Return the [X, Y] coordinate for the center point of the cell that contains the specified text.  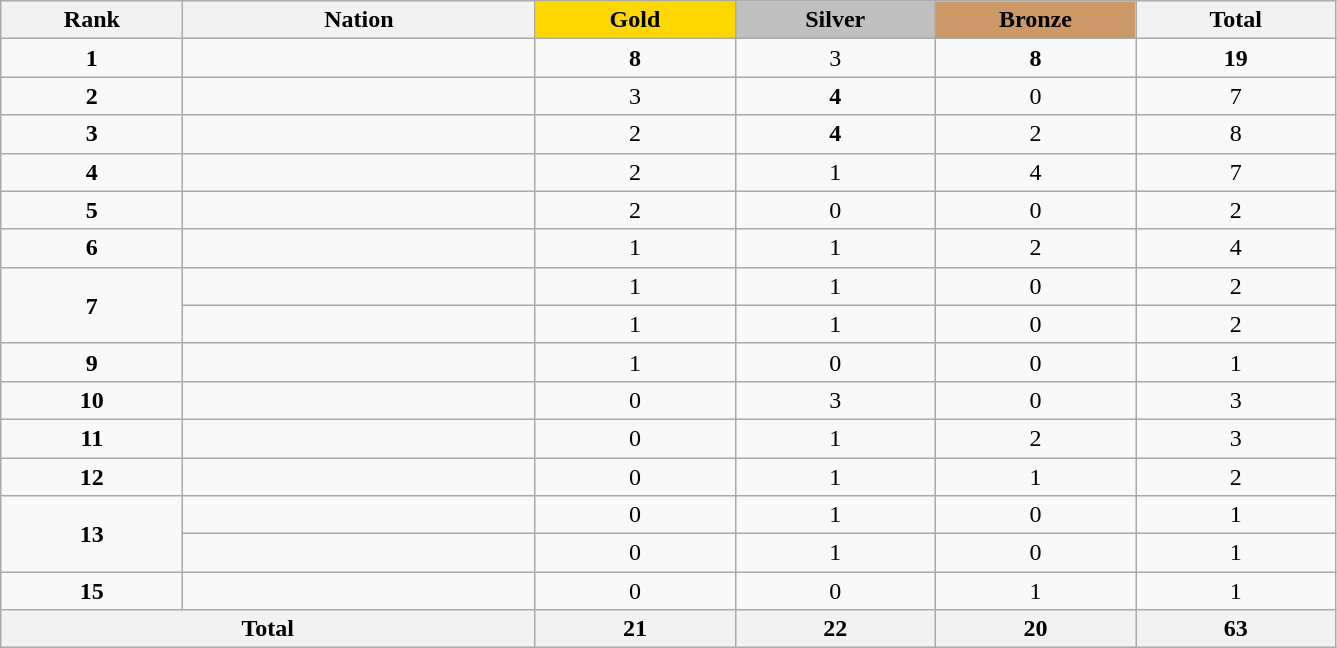
Rank [92, 20]
6 [92, 248]
Gold [635, 20]
Nation [359, 20]
22 [835, 629]
11 [92, 438]
9 [92, 362]
21 [635, 629]
5 [92, 210]
15 [92, 591]
63 [1236, 629]
10 [92, 400]
20 [1035, 629]
19 [1236, 58]
Bronze [1035, 20]
13 [92, 534]
12 [92, 477]
Silver [835, 20]
